Return the (x, y) coordinate for the center point of the cell that contains the specified text.  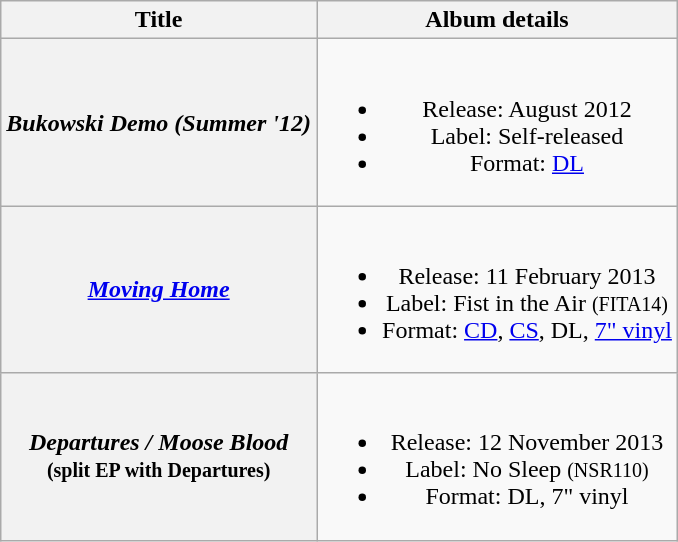
Release: 12 November 2013Label: No Sleep (NSR110)Format: DL, 7" vinyl (498, 456)
Release: August 2012Label: Self-releasedFormat: DL (498, 122)
Bukowski Demo (Summer '12) (159, 122)
Title (159, 20)
Album details (498, 20)
Departures / Moose Blood(split EP with Departures) (159, 456)
Release: 11 February 2013Label: Fist in the Air (FITA14)Format: CD, CS, DL, 7" vinyl (498, 290)
Moving Home (159, 290)
